Extract the [x, y] coordinate from the center of the cell holding the provided text.  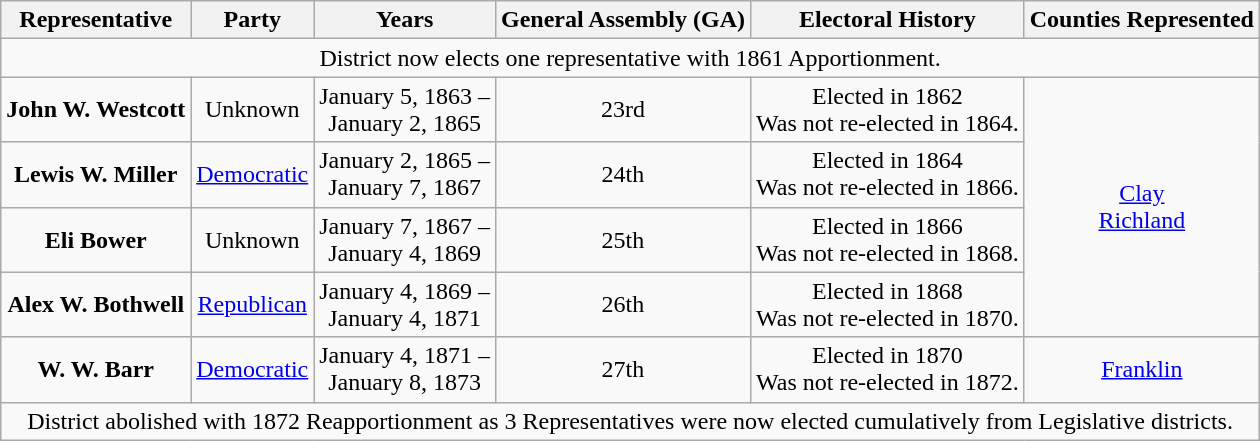
Republican [252, 304]
January 4, 1871 –January 8, 1873 [405, 370]
24th [622, 174]
Eli Bower [96, 240]
Alex W. Bothwell [96, 304]
26th [622, 304]
January 2, 1865 –January 7, 1867 [405, 174]
Elected in 1870Was not re-elected in 1872. [887, 370]
Elected in 1866Was not re-elected in 1868. [887, 240]
Elected in 1868Was not re-elected in 1870. [887, 304]
Electoral History [887, 20]
25th [622, 240]
ClayRichland [1142, 207]
Representative [96, 20]
January 5, 1863 –January 2, 1865 [405, 110]
Party [252, 20]
District abolished with 1872 Reapportionment as 3 Representatives were now elected cumulatively from Legislative districts. [630, 421]
Elected in 1862Was not re-elected in 1864. [887, 110]
Elected in 1864Was not re-elected in 1866. [887, 174]
January 7, 1867 –January 4, 1869 [405, 240]
W. W. Barr [96, 370]
January 4, 1869 –January 4, 1871 [405, 304]
Counties Represented [1142, 20]
District now elects one representative with 1861 Apportionment. [630, 58]
John W. Westcott [96, 110]
27th [622, 370]
23rd [622, 110]
Years [405, 20]
General Assembly (GA) [622, 20]
Franklin [1142, 370]
Lewis W. Miller [96, 174]
